Scan for the cell matching the given text and deliver its (x, y) coordinate at center. 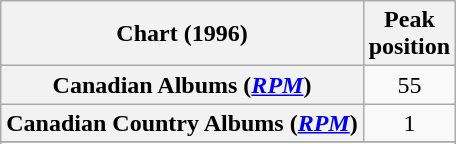
Peak position (409, 34)
1 (409, 123)
Canadian Country Albums (RPM) (182, 123)
Canadian Albums (RPM) (182, 85)
55 (409, 85)
Chart (1996) (182, 34)
